Determine the [X, Y] coordinate at the center of the cell enclosing the given text.  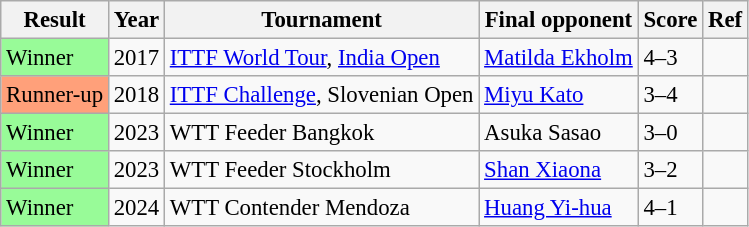
WTT Feeder Stockholm [321, 170]
Tournament [321, 20]
ITTF Challenge, Slovenian Open [321, 95]
Runner-up [55, 95]
Miyu Kato [558, 95]
4–1 [670, 208]
3–4 [670, 95]
WTT Contender Mendoza [321, 208]
WTT Feeder Bangkok [321, 133]
3–0 [670, 133]
2017 [136, 58]
2024 [136, 208]
Matilda Ekholm [558, 58]
Shan Xiaona [558, 170]
Score [670, 20]
Ref [726, 20]
Year [136, 20]
4–3 [670, 58]
Final opponent [558, 20]
3–2 [670, 170]
Result [55, 20]
Huang Yi-hua [558, 208]
ITTF World Tour, India Open [321, 58]
Asuka Sasao [558, 133]
2018 [136, 95]
